For the text-containing cell, return its midpoint in (x, y) coordinate format. 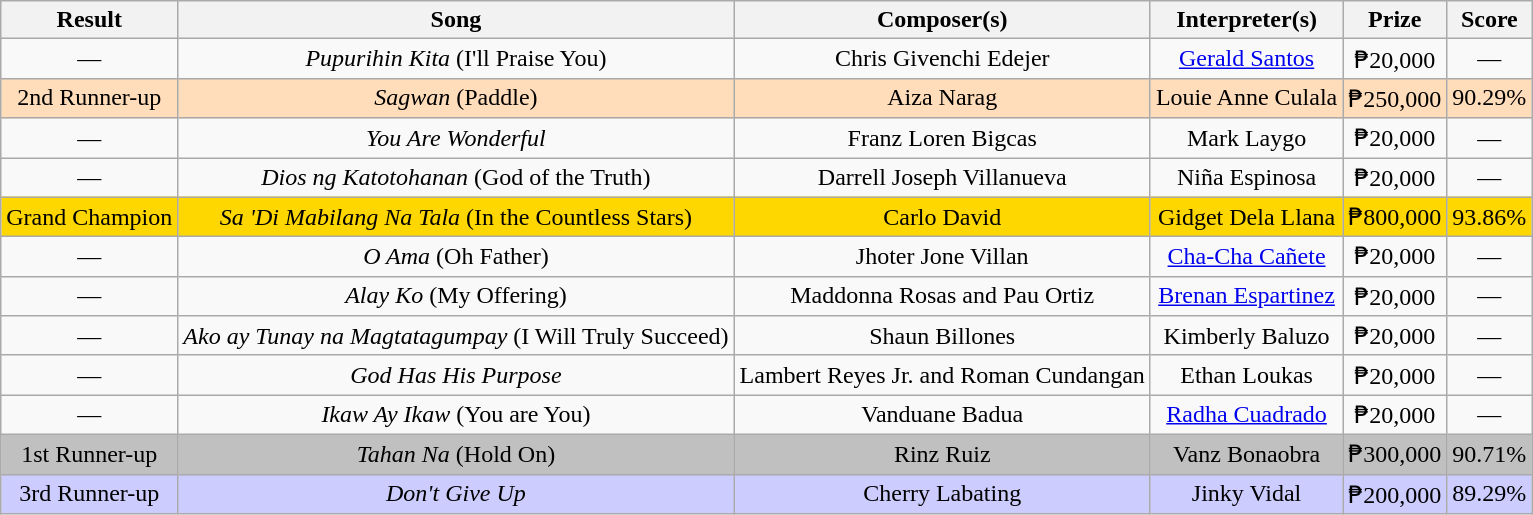
Cha-Cha Cañete (1246, 257)
Tahan Na (Hold On) (456, 454)
Gidget Dela Llana (1246, 217)
Pupurihin Kita (I'll Praise You) (456, 59)
Rinz Ruiz (942, 454)
Song (456, 20)
Lambert Reyes Jr. and Roman Cundangan (942, 375)
Brenan Espartinez (1246, 296)
Darrell Joseph Villanueva (942, 178)
Jhoter Jone Villan (942, 257)
Louie Anne Culala (1246, 98)
Radha Cuadrado (1246, 415)
Vanz Bonaobra (1246, 454)
Gerald Santos (1246, 59)
3rd Runner-up (90, 494)
Vanduane Badua (942, 415)
Don't Give Up (456, 494)
Maddonna Rosas and Pau Ortiz (942, 296)
Jinky Vidal (1246, 494)
₱250,000 (1395, 98)
90.29% (1490, 98)
89.29% (1490, 494)
O Ama (Oh Father) (456, 257)
Alay Ko (My Offering) (456, 296)
Dios ng Katotohanan (God of the Truth) (456, 178)
Kimberly Baluzo (1246, 336)
Ako ay Tunay na Magtatagumpay (I Will Truly Succeed) (456, 336)
You Are Wonderful (456, 138)
Shaun Billones (942, 336)
Carlo David (942, 217)
90.71% (1490, 454)
Sagwan (Paddle) (456, 98)
Ikaw Ay Ikaw (You are You) (456, 415)
Prize (1395, 20)
Franz Loren Bigcas (942, 138)
Cherry Labating (942, 494)
1st Runner-up (90, 454)
Aiza Narag (942, 98)
Mark Laygo (1246, 138)
Score (1490, 20)
Ethan Loukas (1246, 375)
Grand Champion (90, 217)
2nd Runner-up (90, 98)
Result (90, 20)
Interpreter(s) (1246, 20)
₱300,000 (1395, 454)
₱200,000 (1395, 494)
93.86% (1490, 217)
God Has His Purpose (456, 375)
Niña Espinosa (1246, 178)
Composer(s) (942, 20)
Sa 'Di Mabilang Na Tala (In the Countless Stars) (456, 217)
Chris Givenchi Edejer (942, 59)
₱800,000 (1395, 217)
